Return (x, y) of the center of cell containing provided text 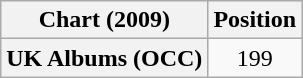
Chart (2009) (104, 20)
Position (255, 20)
199 (255, 58)
UK Albums (OCC) (104, 58)
